Capture the cell that displays the provided text and extract its [x, y] central coordinate. 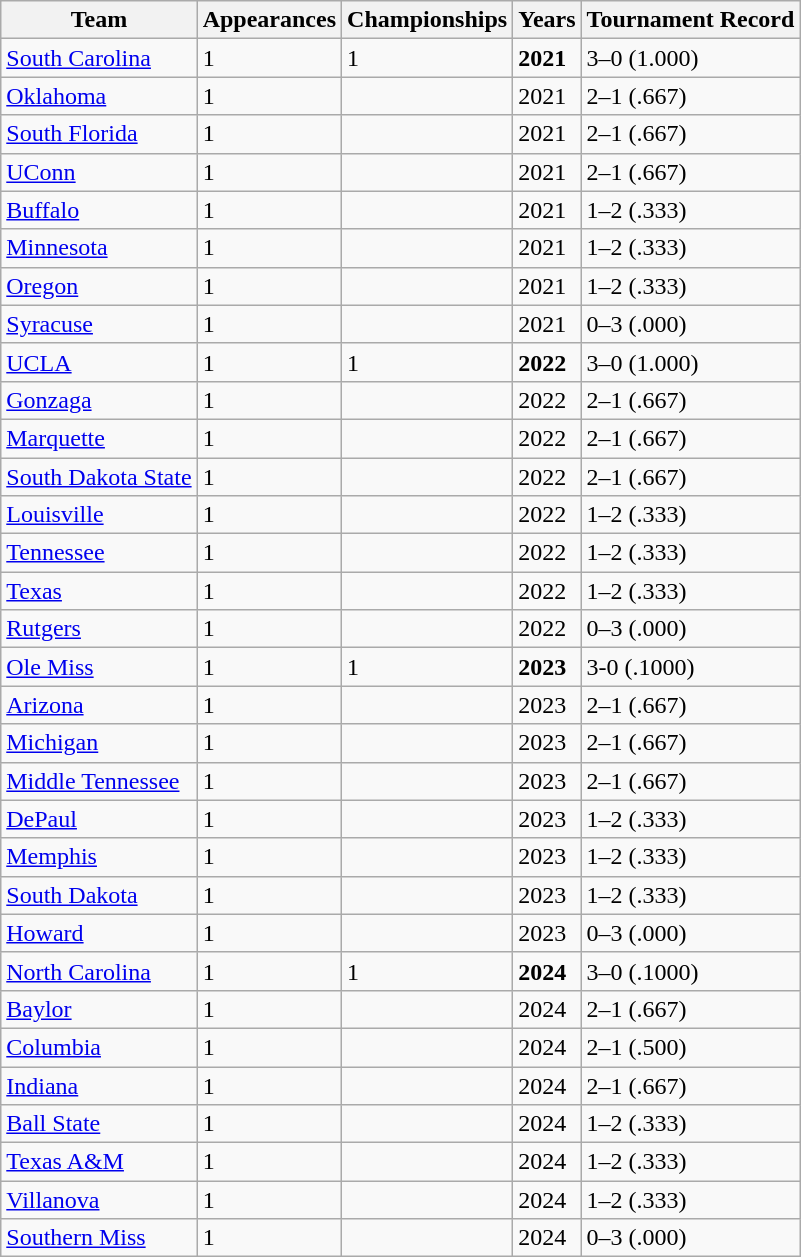
Ole Miss [99, 667]
Memphis [99, 857]
DePaul [99, 819]
Villanova [99, 1200]
Louisville [99, 515]
Columbia [99, 1047]
Minnesota [99, 248]
Texas [99, 591]
UConn [99, 172]
Southern Miss [99, 1238]
2–1 (.500) [690, 1047]
Buffalo [99, 210]
Tournament Record [690, 20]
South Florida [99, 134]
Michigan [99, 743]
Texas A&M [99, 1162]
South Dakota [99, 895]
Syracuse [99, 324]
Arizona [99, 705]
Oregon [99, 286]
South Carolina [99, 58]
South Dakota State [99, 477]
Years [547, 20]
Howard [99, 933]
Baylor [99, 1009]
Marquette [99, 438]
North Carolina [99, 971]
Ball State [99, 1124]
Rutgers [99, 629]
Team [99, 20]
UCLA [99, 362]
3–0 (.1000) [690, 971]
Gonzaga [99, 400]
Middle Tennessee [99, 781]
Indiana [99, 1085]
3-0 (.1000) [690, 667]
Tennessee [99, 553]
Appearances [269, 20]
Oklahoma [99, 96]
Championships [428, 20]
